Search for the cell housing the specified text and yield its [X, Y] center coordinate. 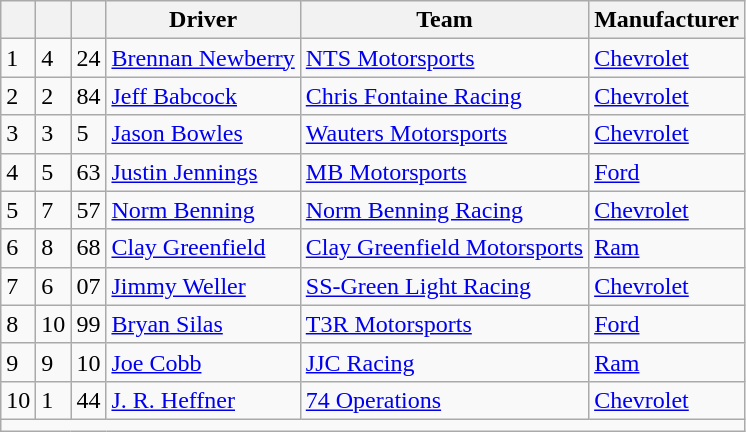
Brennan Newberry [203, 58]
NTS Motorsports [444, 58]
Joe Cobb [203, 362]
24 [88, 58]
Wauters Motorsports [444, 134]
63 [88, 172]
T3R Motorsports [444, 324]
57 [88, 210]
44 [88, 400]
68 [88, 248]
J. R. Heffner [203, 400]
07 [88, 286]
JJC Racing [444, 362]
99 [88, 324]
Driver [203, 20]
Chris Fontaine Racing [444, 96]
Norm Benning [203, 210]
74 Operations [444, 400]
Manufacturer [667, 20]
Jeff Babcock [203, 96]
Clay Greenfield Motorsports [444, 248]
Jimmy Weller [203, 286]
Clay Greenfield [203, 248]
84 [88, 96]
Jason Bowles [203, 134]
MB Motorsports [444, 172]
Team [444, 20]
SS-Green Light Racing [444, 286]
Justin Jennings [203, 172]
Norm Benning Racing [444, 210]
Bryan Silas [203, 324]
